Return [X, Y] of the center of cell containing provided text 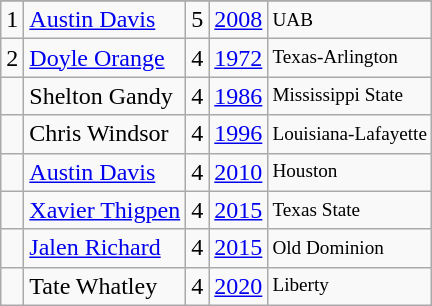
Texas State [350, 210]
Mississippi State [350, 96]
Houston [350, 172]
1996 [238, 134]
Xavier Thigpen [105, 210]
Doyle Orange [105, 58]
1986 [238, 96]
Louisiana-Lafayette [350, 134]
5 [198, 20]
Texas-Arlington [350, 58]
Jalen Richard [105, 248]
Shelton Gandy [105, 96]
Tate Whatley [105, 286]
1972 [238, 58]
Chris Windsor [105, 134]
UAB [350, 20]
Old Dominion [350, 248]
1 [12, 20]
2010 [238, 172]
2 [12, 58]
2020 [238, 286]
2008 [238, 20]
Liberty [350, 286]
